Return [X, Y] of the center of cell containing provided text 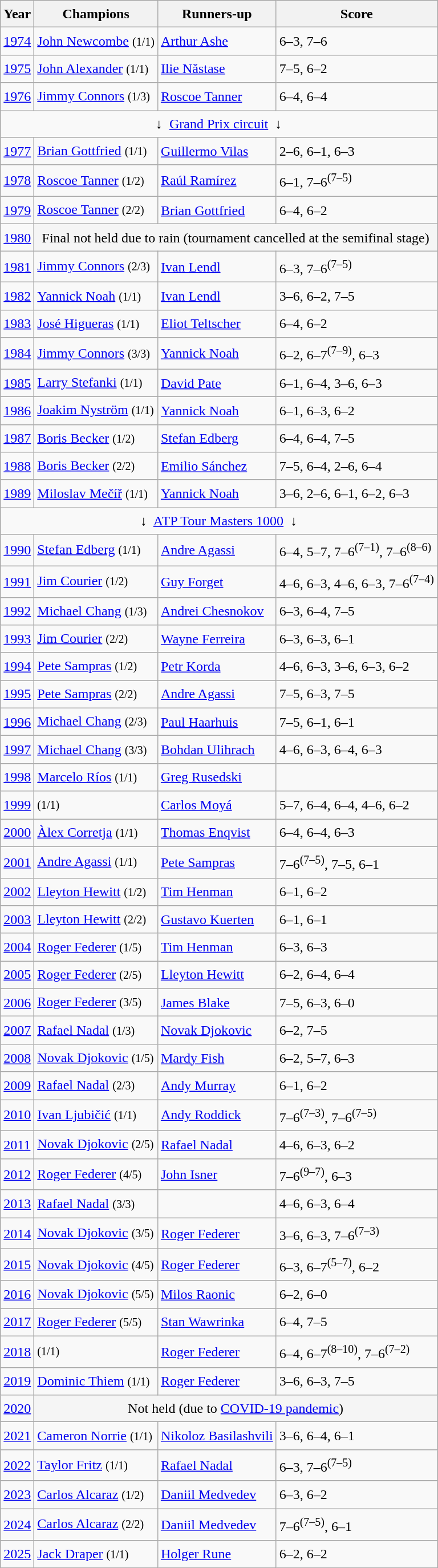
Novak Djokovic (3/5) [96, 1233]
2005 [17, 975]
1992 [17, 611]
Miloslav Mečíř (1/1) [96, 494]
Not held (due to COVID-19 pandemic) [236, 1409]
1986 [17, 411]
Novak Djokovic [217, 1030]
3–6, 2–6, 6–1, 6–2, 6–3 [356, 494]
6–3, 6–4, 7–5 [356, 611]
2–6, 6–1, 6–3 [356, 152]
1974 [17, 41]
Guy Forget [217, 582]
Carlos Alcaraz (2/2) [96, 1524]
Boris Becker (2/2) [96, 467]
Lleyton Hewitt (2/2) [96, 919]
John Isner [217, 1174]
David Pate [217, 383]
Lleyton Hewitt (1/2) [96, 892]
Runners-up [217, 14]
7–6(7–3), 7–6(7–5) [356, 1116]
1997 [17, 749]
Roscoe Tanner [217, 97]
2014 [17, 1233]
2015 [17, 1265]
7–5, 6–2 [356, 68]
6–4, 6–4 [356, 97]
7–5, 6–1, 6–1 [356, 722]
Yannick Noah (1/1) [96, 297]
Ivan Ljubičić (1/1) [96, 1116]
6–3, 7–6 [356, 41]
Emilio Sánchez [217, 467]
2011 [17, 1145]
6–4, 7–5 [356, 1322]
7–6(7–5), 7–5, 6–1 [356, 862]
1989 [17, 494]
3–6, 6–2, 7–5 [356, 297]
Milos Raonic [217, 1295]
Jimmy Connors (1/3) [96, 97]
7–6(7–5), 6–1 [356, 1524]
Stan Wawrinka [217, 1322]
Joakim Nyström (1/1) [96, 411]
2001 [17, 862]
1983 [17, 324]
1985 [17, 383]
Taylor Fritz (1/1) [96, 1465]
2021 [17, 1436]
1975 [17, 68]
3–6, 6–3, 7–6(7–3) [356, 1233]
John Alexander (1/1) [96, 68]
1981 [17, 267]
2000 [17, 833]
Final not held due to rain (tournament cancelled at the semifinal stage) [236, 237]
Ilie Năstase [217, 68]
Novak Djokovic (2/5) [96, 1145]
6–2, 6–0 [356, 1295]
6–4, 5–7, 7–6(7–1), 7–6(8–6) [356, 550]
Michael Chang (2/3) [96, 722]
↓ Grand Prix circuit ↓ [219, 124]
Roger Federer (3/5) [96, 1003]
6–4, 6–4, 7–5 [356, 438]
Year [17, 14]
Stefan Edberg [217, 438]
Pete Sampras [217, 862]
6–4, 6–7(8–10), 7–6(7–2) [356, 1352]
Andrei Chesnokov [217, 611]
Novak Djokovic (1/5) [96, 1059]
6–1, 6–4, 3–6, 6–3 [356, 383]
Petr Korda [217, 666]
1976 [17, 97]
Andy Murray [217, 1086]
2009 [17, 1086]
2016 [17, 1295]
6–2, 6–7(7–9), 6–3 [356, 354]
Larry Stefanki (1/1) [96, 383]
Pete Sampras (2/2) [96, 695]
2006 [17, 1003]
Roger Federer (2/5) [96, 975]
Champions [96, 14]
1996 [17, 722]
2022 [17, 1465]
Àlex Corretja (1/1) [96, 833]
4–6, 6–3, 6–4 [356, 1204]
2008 [17, 1059]
2017 [17, 1322]
7–6(9–7), 6–3 [356, 1174]
1993 [17, 639]
Carlos Alcaraz (1/2) [96, 1494]
Brian Gottfried [217, 210]
1988 [17, 467]
2019 [17, 1381]
Michael Chang (3/3) [96, 749]
Roscoe Tanner (2/2) [96, 210]
Boris Becker (1/2) [96, 438]
4–6, 6–3, 6–2 [356, 1145]
Greg Rusedski [217, 777]
Rafael Nadal (1/3) [96, 1030]
Jimmy Connors (2/3) [96, 267]
Jack Draper (1/1) [96, 1554]
Paul Haarhuis [217, 722]
6–3, 6–3 [356, 947]
Eliot Teltscher [217, 324]
7–5, 6–4, 2–6, 6–4 [356, 467]
2018 [17, 1352]
7–5, 6–3, 6–0 [356, 1003]
2025 [17, 1554]
Michael Chang (1/3) [96, 611]
Holger Rune [217, 1554]
6–3, 6–3, 6–1 [356, 639]
Rafael Nadal (2/3) [96, 1086]
2020 [17, 1409]
7–5, 6–3, 7–5 [356, 695]
6–1, 7–6(7–5) [356, 180]
Brian Gottfried (1/1) [96, 152]
Roger Federer (1/5) [96, 947]
Rafael Nadal (3/3) [96, 1204]
Cameron Norrie (1/1) [96, 1436]
4–6, 6–3, 4–6, 6–3, 7–6(7–4) [356, 582]
Jimmy Connors (3/3) [96, 354]
2010 [17, 1116]
Novak Djokovic (5/5) [96, 1295]
6–2, 6–4, 6–4 [356, 975]
4–6, 6–3, 3–6, 6–3, 6–2 [356, 666]
Roger Federer (5/5) [96, 1322]
Wayne Ferreira [217, 639]
6–3, 6–2 [356, 1494]
Raúl Ramírez [217, 180]
6–2, 5–7, 6–3 [356, 1059]
1990 [17, 550]
Arthur Ashe [217, 41]
James Blake [217, 1003]
1982 [17, 297]
Lleyton Hewitt [217, 975]
Roscoe Tanner (1/2) [96, 180]
3–6, 6–3, 7–5 [356, 1381]
2023 [17, 1494]
6–1, 6–1 [356, 919]
1995 [17, 695]
1979 [17, 210]
Andre Agassi (1/1) [96, 862]
1978 [17, 180]
1998 [17, 777]
6–3, 6–7(5–7), 6–2 [356, 1265]
Jim Courier (2/2) [96, 639]
Stefan Edberg (1/1) [96, 550]
Marcelo Ríos (1/1) [96, 777]
2024 [17, 1524]
1994 [17, 666]
↓ ATP Tour Masters 1000 ↓ [219, 521]
Bohdan Ulihrach [217, 749]
Carlos Moyá [217, 805]
José Higueras (1/1) [96, 324]
Novak Djokovic (4/5) [96, 1265]
2013 [17, 1204]
2003 [17, 919]
Nikoloz Basilashvili [217, 1436]
1980 [17, 237]
Pete Sampras (1/2) [96, 666]
1977 [17, 152]
6–4, 6–4, 6–3 [356, 833]
2002 [17, 892]
2012 [17, 1174]
1987 [17, 438]
Thomas Enqvist [217, 833]
4–6, 6–3, 6–4, 6–3 [356, 749]
Guillermo Vilas [217, 152]
1999 [17, 805]
Gustavo Kuerten [217, 919]
John Newcombe (1/1) [96, 41]
Mardy Fish [217, 1059]
Jim Courier (1/2) [96, 582]
6–1, 6–3, 6–2 [356, 411]
1991 [17, 582]
6–2, 7–5 [356, 1030]
6–2, 6–2 [356, 1554]
2007 [17, 1030]
Andy Roddick [217, 1116]
2004 [17, 947]
3–6, 6–4, 6–1 [356, 1436]
Roger Federer (4/5) [96, 1174]
5–7, 6–4, 6–4, 4–6, 6–2 [356, 805]
Score [356, 14]
Dominic Thiem (1/1) [96, 1381]
1984 [17, 354]
